Search for the cell housing the specified text and yield its (x, y) center coordinate. 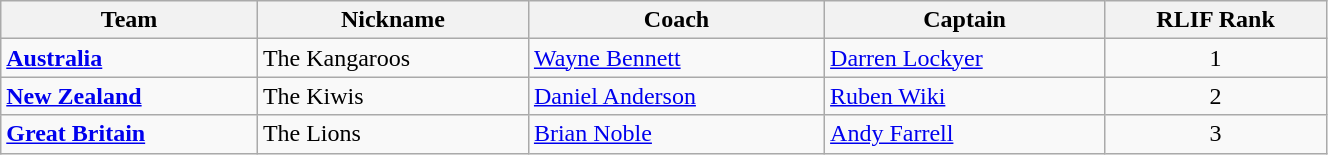
Brian Noble (676, 134)
Australia (130, 58)
Team (130, 20)
Great Britain (130, 134)
Andy Farrell (965, 134)
Ruben Wiki (965, 96)
Darren Lockyer (965, 58)
The Kangaroos (392, 58)
Nickname (392, 20)
Captain (965, 20)
RLIF Rank (1216, 20)
Daniel Anderson (676, 96)
New Zealand (130, 96)
Coach (676, 20)
3 (1216, 134)
Wayne Bennett (676, 58)
The Kiwis (392, 96)
The Lions (392, 134)
2 (1216, 96)
1 (1216, 58)
